From the cell containing the given text, extract its center point as [x, y] coordinate. 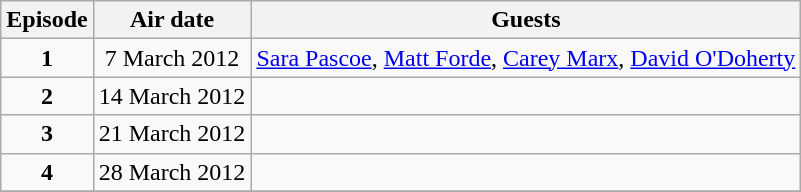
3 [47, 134]
Guests [526, 20]
4 [47, 172]
21 March 2012 [172, 134]
1 [47, 58]
Episode [47, 20]
7 March 2012 [172, 58]
28 March 2012 [172, 172]
Air date [172, 20]
Sara Pascoe, Matt Forde, Carey Marx, David O'Doherty [526, 58]
2 [47, 96]
14 March 2012 [172, 96]
